Provide the [X, Y] coordinate of the cell's center where the given text is located.  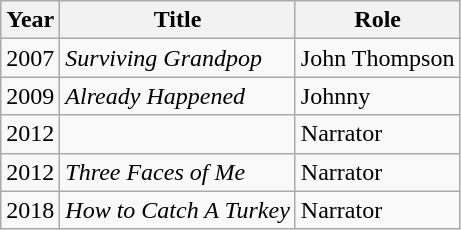
Already Happened [178, 96]
2018 [30, 210]
2007 [30, 58]
How to Catch A Turkey [178, 210]
Johnny [378, 96]
John Thompson [378, 58]
Role [378, 20]
2009 [30, 96]
Title [178, 20]
Surviving Grandpop [178, 58]
Three Faces of Me [178, 172]
Year [30, 20]
